For the text-containing cell, return its midpoint in (X, Y) coordinate format. 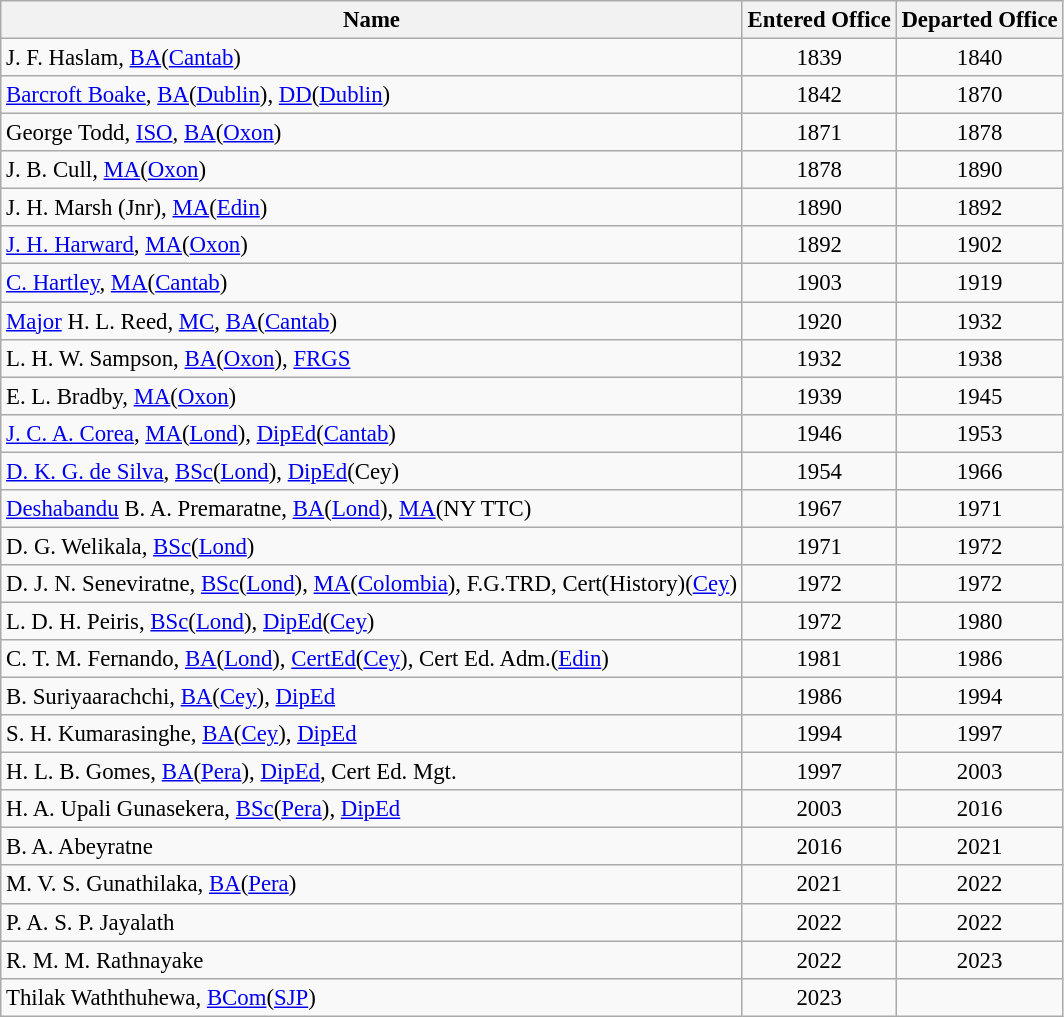
D. G. Welikala, BSc(Lond) (372, 546)
1938 (980, 358)
J. F. Haslam, BA(Cantab) (372, 58)
D. J. N. Seneviratne, BSc(Lond), MA(Colombia), F.G.TRD, Cert(History)(Cey) (372, 584)
E. L. Bradby, MA(Oxon) (372, 396)
Thilak Waththuhewa, BCom(SJP) (372, 997)
Barcroft Boake, BA(Dublin), DD(Dublin) (372, 95)
M. V. S. Gunathilaka, BA(Pera) (372, 885)
B. Suriyaarachchi, BA(Cey), DipEd (372, 697)
P. A. S. P. Jayalath (372, 922)
1954 (819, 471)
J. C. A. Corea, MA(Lond), DipEd(Cantab) (372, 433)
C. T. M. Fernando, BA(Lond), CertEd(Cey), Cert Ed. Adm.(Edin) (372, 659)
1920 (819, 321)
Name (372, 20)
1980 (980, 621)
1939 (819, 396)
H. L. B. Gomes, BA(Pera), DipEd, Cert Ed. Mgt. (372, 772)
1945 (980, 396)
1966 (980, 471)
Deshabandu B. A. Premaratne, BA(Lond), MA(NY TTC) (372, 509)
Major H. L. Reed, MC, BA(Cantab) (372, 321)
R. M. M. Rathnayake (372, 960)
1946 (819, 433)
1967 (819, 509)
B. A. Abeyratne (372, 847)
S. H. Kumarasinghe, BA(Cey), DipEd (372, 734)
D. K. G. de Silva, BSc(Lond), DipEd(Cey) (372, 471)
1981 (819, 659)
L. D. H. Peiris, BSc(Lond), DipEd(Cey) (372, 621)
George Todd, ISO, BA(Oxon) (372, 133)
1953 (980, 433)
J. H. Harward, MA(Oxon) (372, 245)
J. H. Marsh (Jnr), MA(Edin) (372, 208)
1903 (819, 283)
1871 (819, 133)
1870 (980, 95)
1840 (980, 58)
1839 (819, 58)
H. A. Upali Gunasekera, BSc(Pera), DipEd (372, 809)
Departed Office (980, 20)
1902 (980, 245)
Entered Office (819, 20)
C. Hartley, MA(Cantab) (372, 283)
L. H. W. Sampson, BA(Oxon), FRGS (372, 358)
1842 (819, 95)
J. B. Cull, MA(Oxon) (372, 170)
1919 (980, 283)
